Capture the cell that displays the provided text and extract its (X, Y) central coordinate. 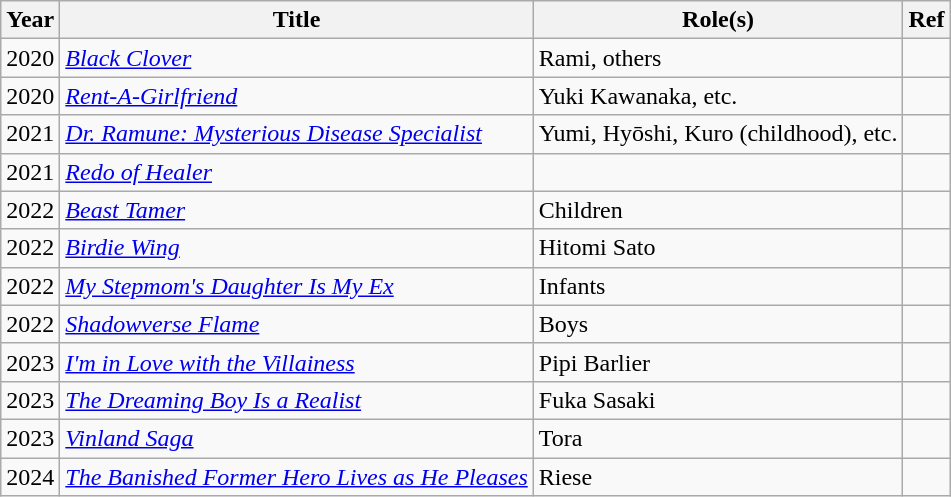
Year (30, 20)
Infants (718, 286)
Black Clover (296, 58)
Dr. Ramune: Mysterious Disease Specialist (296, 134)
I'm in Love with the Villainess (296, 362)
The Dreaming Boy Is a Realist (296, 400)
Rent-A-Girlfriend (296, 96)
Yuki Kawanaka, etc. (718, 96)
Rami, others (718, 58)
Children (718, 210)
Ref (926, 20)
Role(s) (718, 20)
Vinland Saga (296, 438)
Boys (718, 324)
Pipi Barlier (718, 362)
Yumi, Hyōshi, Kuro (childhood), etc. (718, 134)
My Stepmom's Daughter Is My Ex (296, 286)
Birdie Wing (296, 248)
Tora (718, 438)
Title (296, 20)
Redo of Healer (296, 172)
The Banished Former Hero Lives as He Pleases (296, 477)
Beast Tamer (296, 210)
Hitomi Sato (718, 248)
2024 (30, 477)
Shadowverse Flame (296, 324)
Riese (718, 477)
Fuka Sasaki (718, 400)
